Pinpoint the cell where the given text exists, returning its [X, Y] midpoint coordinate. 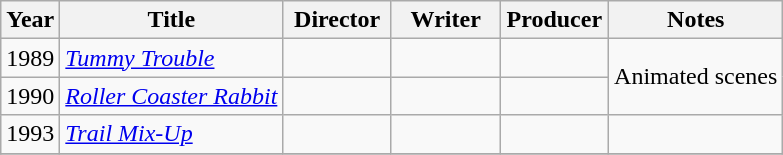
Roller Coaster Rabbit [172, 96]
Producer [554, 20]
1989 [30, 58]
Director [338, 20]
Animated scenes [696, 77]
Title [172, 20]
1990 [30, 96]
Tummy Trouble [172, 58]
Year [30, 20]
Writer [446, 20]
Trail Mix-Up [172, 134]
Notes [696, 20]
1993 [30, 134]
